Scan for the cell matching the given text and deliver its (x, y) coordinate at center. 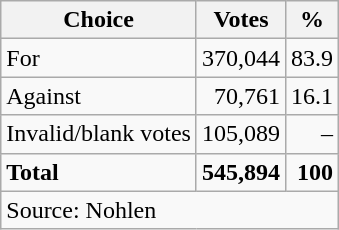
Votes (240, 20)
545,894 (240, 172)
% (312, 20)
70,761 (240, 96)
83.9 (312, 58)
Choice (99, 20)
Invalid/blank votes (99, 134)
Against (99, 96)
– (312, 134)
16.1 (312, 96)
Total (99, 172)
370,044 (240, 58)
For (99, 58)
100 (312, 172)
Source: Nohlen (170, 210)
105,089 (240, 134)
